Extract the [x, y] coordinate from the center of the cell holding the provided text.  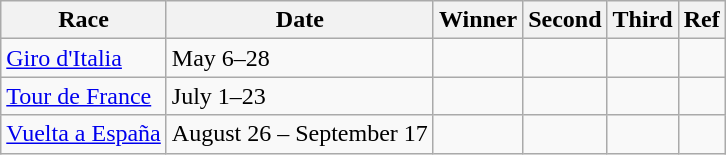
May 6–28 [300, 58]
August 26 – September 17 [300, 134]
Third [642, 20]
Second [565, 20]
Ref [702, 20]
Vuelta a España [84, 134]
Giro d'Italia [84, 58]
Race [84, 20]
July 1–23 [300, 96]
Winner [478, 20]
Date [300, 20]
Tour de France [84, 96]
